Provide the [X, Y] coordinate of the cell's center where the given text is located.  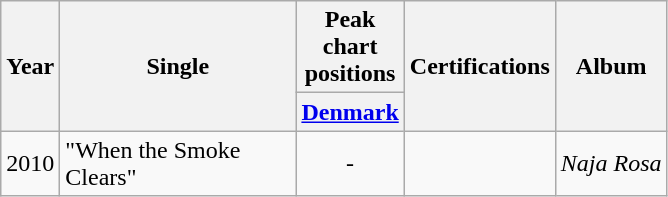
Year [30, 66]
Peak chart positions [350, 47]
"When the Smoke Clears" [178, 164]
Denmark [350, 112]
Single [178, 66]
2010 [30, 164]
- [350, 164]
Naja Rosa [611, 164]
Album [611, 66]
Certifications [480, 66]
